For the text-containing cell, return its midpoint in [x, y] coordinate format. 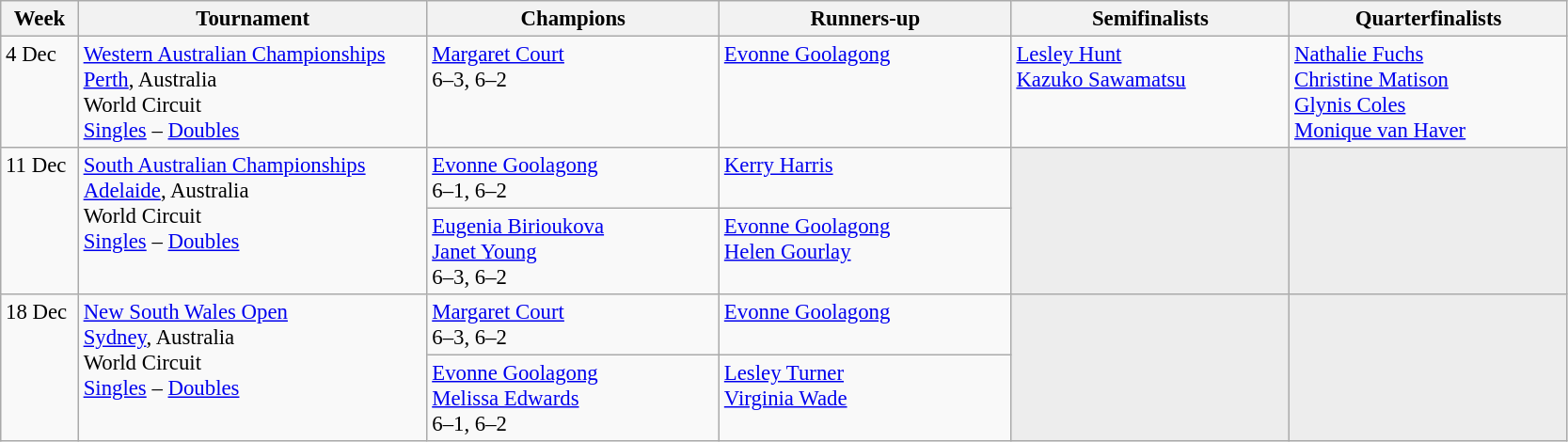
Kerry Harris [865, 179]
Lesley Turner Virginia Wade [865, 399]
Western Australian Championships Perth, AustraliaWorld CircuitSingles – Doubles [252, 92]
4 Dec [40, 92]
Eugenia Birioukova Janet Young 6–3, 6–2 [574, 252]
South Australian Championships Adelaide, AustraliaWorld CircuitSingles – Doubles [252, 221]
Tournament [252, 19]
18 Dec [40, 368]
Evonne Goolagong Melissa Edwards6–1, 6–2 [574, 399]
11 Dec [40, 221]
Week [40, 19]
Evonne Goolagong Helen Gourlay [865, 252]
Semifinalists [1150, 19]
Lesley Hunt Kazuko Sawamatsu [1150, 92]
Runners-up [865, 19]
Quarterfinalists [1429, 19]
Evonne Goolagong 6–1, 6–2 [574, 179]
Champions [574, 19]
New South Wales OpenSydney, AustraliaWorld Circuit Singles – Doubles [252, 368]
Nathalie Fuchs Christine Matison Glynis Coles Monique van Haver [1429, 92]
